Scan for the cell matching the given text and deliver its (x, y) coordinate at center. 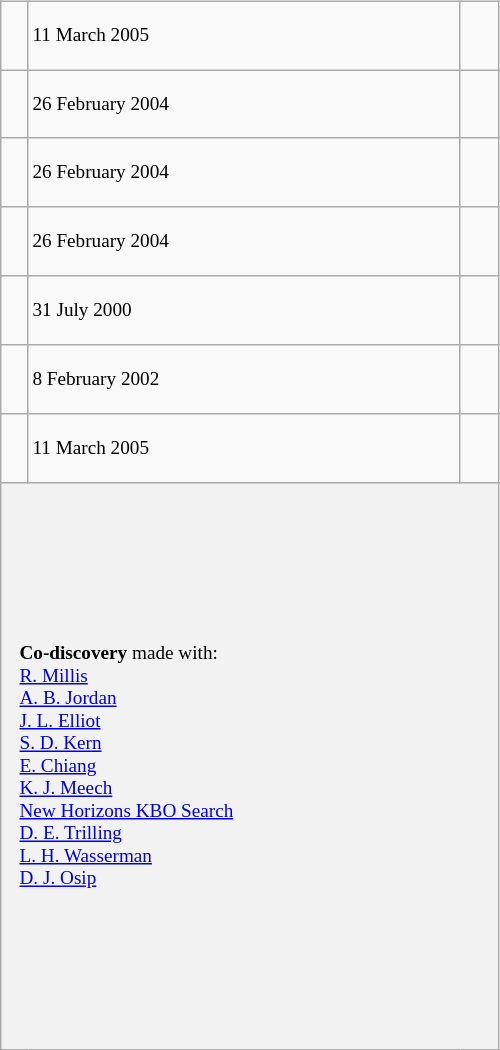
31 July 2000 (244, 310)
8 February 2002 (244, 380)
